Identify which cell holds the provided text, then report its (X, Y) central coordinate. 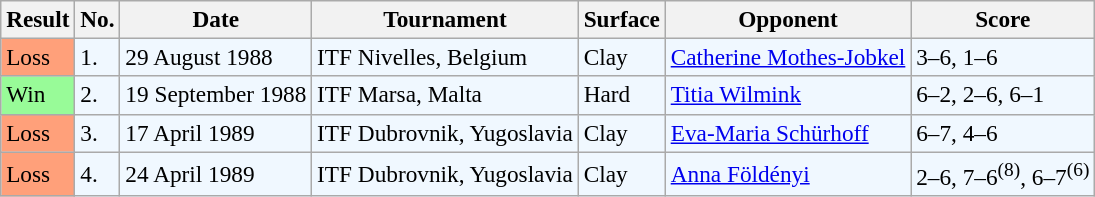
Date (216, 19)
3–6, 1–6 (1003, 57)
Win (38, 95)
ITF Nivelles, Belgium (446, 57)
6–7, 4–6 (1003, 133)
4. (98, 173)
Opponent (788, 19)
Surface (622, 19)
17 April 1989 (216, 133)
24 April 1989 (216, 173)
2. (98, 95)
Hard (622, 95)
6–2, 2–6, 6–1 (1003, 95)
No. (98, 19)
Titia Wilmink (788, 95)
Tournament (446, 19)
ITF Marsa, Malta (446, 95)
Anna Földényi (788, 173)
Score (1003, 19)
29 August 1988 (216, 57)
Result (38, 19)
19 September 1988 (216, 95)
Eva-Maria Schürhoff (788, 133)
Catherine Mothes-Jobkel (788, 57)
3. (98, 133)
2–6, 7–6(8), 6–7(6) (1003, 173)
1. (98, 57)
